For the text-containing cell, return its midpoint in (X, Y) coordinate format. 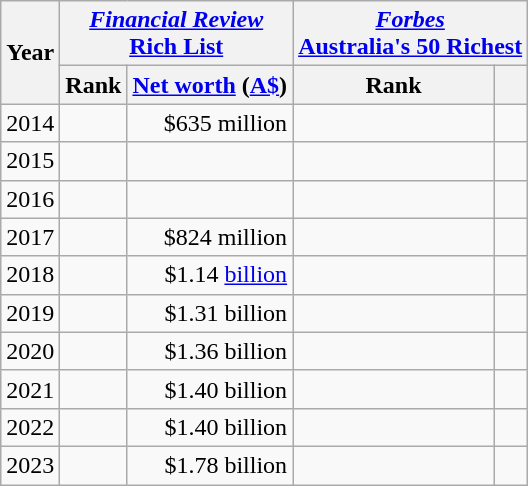
2014 (30, 123)
Year (30, 52)
2019 (30, 313)
2020 (30, 351)
2022 (30, 427)
2016 (30, 199)
2018 (30, 275)
Financial ReviewRich List (176, 34)
$635 million (210, 123)
$1.36 billion (210, 351)
2015 (30, 161)
$1.78 billion (210, 465)
2023 (30, 465)
$1.31 billion (210, 313)
ForbesAustralia's 50 Richest (410, 34)
$824 million (210, 237)
$1.14 billion (210, 275)
2017 (30, 237)
2021 (30, 389)
Net worth (A$) (210, 85)
